Identify which cell holds the provided text, then report its [X, Y] central coordinate. 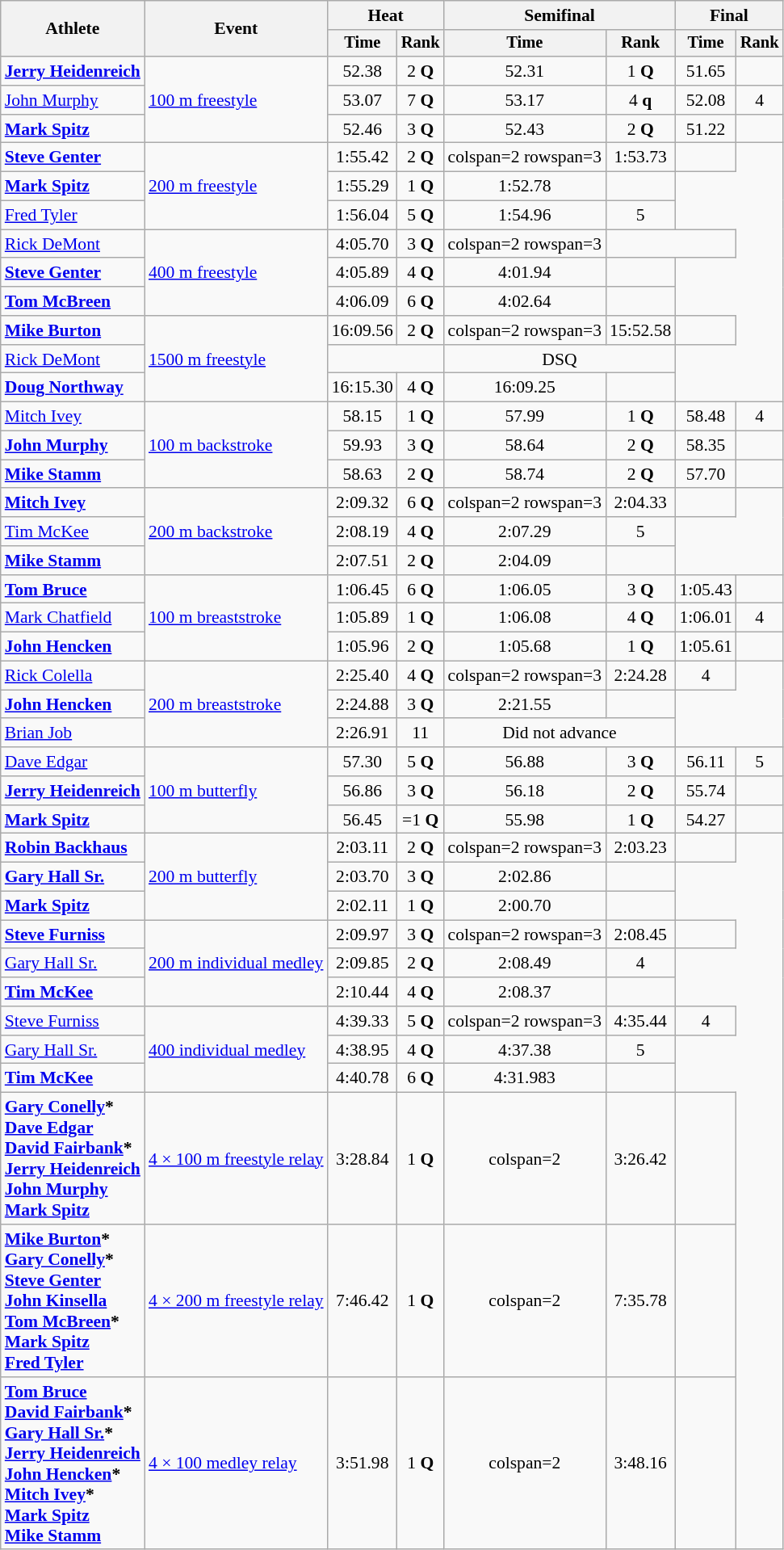
16:09.25 [525, 388]
56.11 [706, 762]
2:07.51 [363, 561]
1:55.29 [363, 187]
1500 m freestyle [236, 359]
56.18 [525, 791]
57.99 [525, 417]
2:03.70 [363, 877]
58.35 [706, 446]
7 Q [421, 100]
4:05.89 [363, 273]
Brian Job [73, 733]
200 m backstroke [236, 531]
1:05.68 [525, 647]
Gary Conelly*Dave EdgarDavid Fairbank*Jerry HeidenreichJohn MurphyMark Spitz [73, 1158]
51.22 [706, 129]
1:52.78 [525, 187]
Mark Chatfield [73, 618]
2:07.29 [525, 531]
4:35.44 [640, 1021]
4 × 200 m freestyle relay [236, 1300]
52.46 [363, 129]
200 m breaststroke [236, 704]
4:39.33 [363, 1021]
2:24.88 [363, 704]
100 m breaststroke [236, 619]
1:05.61 [706, 647]
58.63 [363, 474]
Tom BruceDavid Fairbank*Gary Hall Sr.*Jerry HeidenreichJohn Hencken*Mitch Ivey*Mark SpitzMike Stamm [73, 1464]
2:03.23 [640, 848]
52.31 [525, 71]
2:04.09 [525, 561]
Tom Bruce [73, 590]
1:05.89 [363, 618]
58.74 [525, 474]
54.27 [706, 820]
55.74 [706, 791]
2:09.97 [363, 935]
Heat [386, 15]
4:40.78 [363, 1078]
4:01.94 [525, 273]
1:06.08 [525, 618]
200 m individual medley [236, 963]
1:05.43 [706, 590]
200 m butterfly [236, 877]
56.86 [363, 791]
3:51.98 [363, 1464]
4:37.38 [525, 1050]
2:08.37 [525, 992]
Doug Northway [73, 388]
1:06.45 [363, 590]
1:54.96 [525, 216]
2:09.85 [363, 964]
4 × 100 medley relay [236, 1464]
1:06.01 [706, 618]
53.17 [525, 100]
100 m freestyle [236, 100]
2:02.11 [363, 906]
Final [728, 15]
57.70 [706, 474]
2:03.11 [363, 848]
2:08.45 [640, 935]
Fred Tyler [73, 216]
4:38.95 [363, 1050]
400 individual medley [236, 1050]
400 m freestyle [236, 273]
56.45 [363, 820]
2:26.91 [363, 733]
1:55.42 [363, 158]
3:26.42 [640, 1158]
=1 Q [421, 820]
4:05.70 [363, 244]
2:02.86 [525, 877]
200 m freestyle [236, 186]
59.93 [363, 446]
52.43 [525, 129]
4 × 100 m freestyle relay [236, 1158]
1:53.73 [640, 158]
1:56.04 [363, 216]
Mike Burton*Gary Conelly*Steve GenterJohn KinsellaTom McBreen*Mark SpitzFred Tyler [73, 1300]
2:21.55 [525, 704]
2:09.32 [363, 503]
58.15 [363, 417]
15:52.58 [640, 330]
Athlete [73, 29]
Tom McBreen [73, 301]
1:05.96 [363, 647]
Semifinal [560, 15]
3:28.84 [363, 1158]
16:15.30 [363, 388]
7:35.78 [640, 1300]
4 q [640, 100]
100 m butterfly [236, 790]
DSQ [560, 359]
58.48 [706, 417]
56.88 [525, 762]
3:48.16 [640, 1464]
2:25.40 [363, 676]
2:10.44 [363, 992]
51.65 [706, 71]
Dave Edgar [73, 762]
55.98 [525, 820]
52.08 [706, 100]
57.30 [363, 762]
16:09.56 [363, 330]
4:31.983 [525, 1078]
100 m backstroke [236, 446]
2:24.28 [640, 676]
4:06.09 [363, 301]
2:08.19 [363, 531]
7:46.42 [363, 1300]
1:06.05 [525, 590]
2:04.33 [640, 503]
Mike Burton [73, 330]
Robin Backhaus [73, 848]
Rick Colella [73, 676]
53.07 [363, 100]
52.38 [363, 71]
Event [236, 29]
2:00.70 [525, 906]
58.64 [525, 446]
Did not advance [560, 733]
11 [421, 733]
4:02.64 [525, 301]
2:08.49 [525, 964]
